For the text-containing cell, return its midpoint in [X, Y] coordinate format. 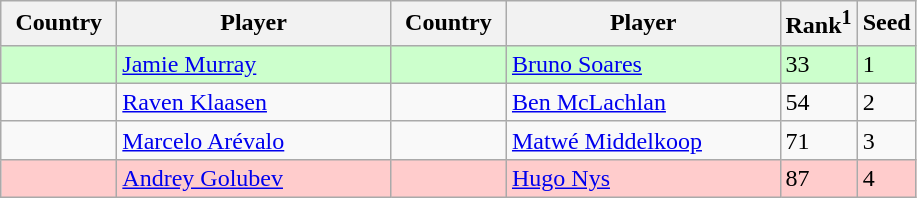
2 [886, 102]
Hugo Nys [643, 178]
Raven Klaasen [254, 102]
71 [818, 140]
Ben McLachlan [643, 102]
3 [886, 140]
4 [886, 178]
Rank1 [818, 24]
Marcelo Arévalo [254, 140]
Andrey Golubev [254, 178]
Jamie Murray [254, 64]
Matwé Middelkoop [643, 140]
Seed [886, 24]
87 [818, 178]
33 [818, 64]
Bruno Soares [643, 64]
54 [818, 102]
1 [886, 64]
